Identify which cell holds the provided text, then report its (x, y) central coordinate. 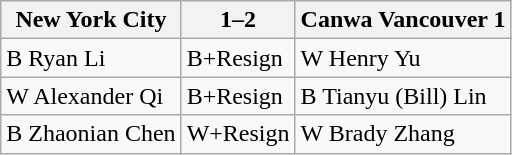
B Tianyu (Bill) Lin (403, 96)
B Zhaonian Chen (91, 134)
Canwa Vancouver 1 (403, 20)
B Ryan Li (91, 58)
New York City (91, 20)
W+Resign (238, 134)
1–2 (238, 20)
W Brady Zhang (403, 134)
W Alexander Qi (91, 96)
W Henry Yu (403, 58)
